Capture the cell that displays the provided text and extract its [x, y] central coordinate. 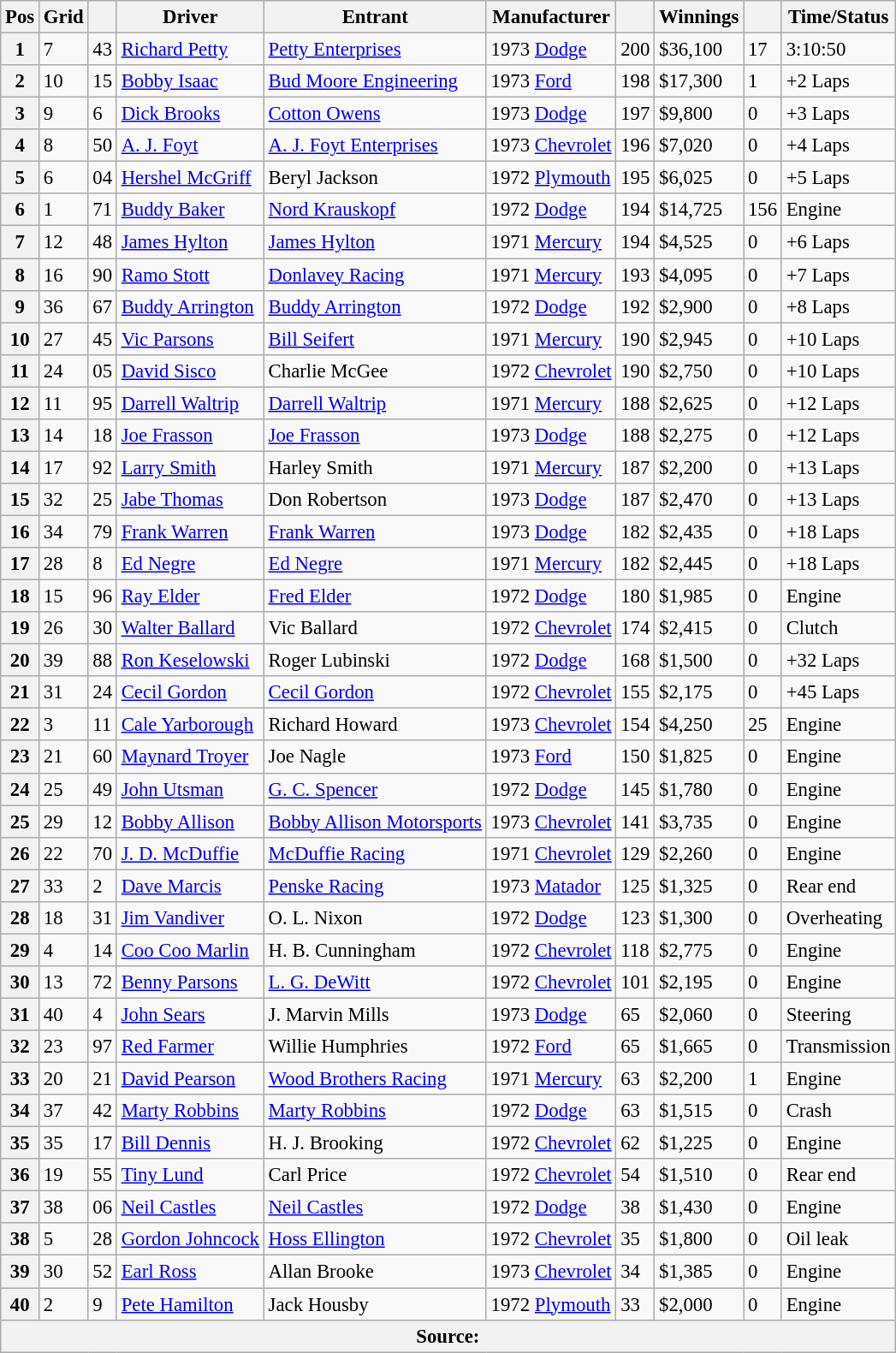
+2 Laps [839, 81]
A. J. Foyt [190, 145]
Bobby Allison Motorsports [375, 822]
156 [763, 210]
Coo Coo Marlin [190, 950]
J. Marvin Mills [375, 1014]
05 [103, 371]
43 [103, 50]
David Pearson [190, 1079]
Vic Parsons [190, 339]
$14,725 [699, 210]
118 [635, 950]
Pete Hamilton [190, 1304]
155 [635, 692]
196 [635, 145]
3:10:50 [839, 50]
195 [635, 178]
45 [103, 339]
150 [635, 757]
$7,020 [699, 145]
$2,625 [699, 403]
$2,775 [699, 950]
125 [635, 886]
$6,025 [699, 178]
$2,470 [699, 500]
Bobby Isaac [190, 81]
Gordon Johncock [190, 1240]
$3,735 [699, 822]
Oil leak [839, 1240]
54 [635, 1175]
Allan Brooke [375, 1272]
Bill Dennis [190, 1143]
42 [103, 1111]
Cotton Owens [375, 114]
60 [103, 757]
Manufacturer [551, 17]
$1,500 [699, 661]
$1,800 [699, 1240]
1971 Chevrolet [551, 853]
Jabe Thomas [190, 500]
$4,250 [699, 725]
Vic Ballard [375, 628]
Grid [63, 17]
50 [103, 145]
$36,100 [699, 50]
$2,435 [699, 531]
72 [103, 982]
Hoss Ellington [375, 1240]
06 [103, 1208]
McDuffie Racing [375, 853]
L. G. DeWitt [375, 982]
+4 Laps [839, 145]
+8 Laps [839, 306]
$1,985 [699, 596]
Earl Ross [190, 1272]
Richard Howard [375, 725]
Bill Seifert [375, 339]
Time/Status [839, 17]
145 [635, 789]
62 [635, 1143]
174 [635, 628]
Ron Keselowski [190, 661]
+32 Laps [839, 661]
Red Farmer [190, 1047]
Nord Krauskopf [375, 210]
141 [635, 822]
Bud Moore Engineering [375, 81]
$1,665 [699, 1047]
1972 Ford [551, 1047]
129 [635, 853]
Ramo Stott [190, 275]
$9,800 [699, 114]
48 [103, 242]
Buddy Baker [190, 210]
$1,225 [699, 1143]
$1,300 [699, 918]
+7 Laps [839, 275]
Willie Humphries [375, 1047]
Carl Price [375, 1175]
Maynard Troyer [190, 757]
Jack Housby [375, 1304]
+6 Laps [839, 242]
Clutch [839, 628]
$2,415 [699, 628]
Richard Petty [190, 50]
Dick Brooks [190, 114]
04 [103, 178]
$4,525 [699, 242]
Hershel McGriff [190, 178]
Ray Elder [190, 596]
$2,060 [699, 1014]
198 [635, 81]
J. D. McDuffie [190, 853]
180 [635, 596]
+45 Laps [839, 692]
John Sears [190, 1014]
$1,780 [699, 789]
Beryl Jackson [375, 178]
$1,515 [699, 1111]
$1,385 [699, 1272]
55 [103, 1175]
197 [635, 114]
$2,195 [699, 982]
$2,175 [699, 692]
Don Robertson [375, 500]
Wood Brothers Racing [375, 1079]
Pos [21, 17]
1973 Matador [551, 886]
Cale Yarborough [190, 725]
Larry Smith [190, 467]
Winnings [699, 17]
Charlie McGee [375, 371]
H. B. Cunningham [375, 950]
G. C. Spencer [375, 789]
$2,275 [699, 436]
96 [103, 596]
49 [103, 789]
79 [103, 531]
Source: [448, 1336]
88 [103, 661]
Bobby Allison [190, 822]
$2,900 [699, 306]
A. J. Foyt Enterprises [375, 145]
193 [635, 275]
John Utsman [190, 789]
90 [103, 275]
O. L. Nixon [375, 918]
$2,750 [699, 371]
Driver [190, 17]
$1,430 [699, 1208]
Crash [839, 1111]
David Sisco [190, 371]
Entrant [375, 17]
200 [635, 50]
101 [635, 982]
$4,095 [699, 275]
+3 Laps [839, 114]
Roger Lubinski [375, 661]
Petty Enterprises [375, 50]
$2,945 [699, 339]
Steering [839, 1014]
+5 Laps [839, 178]
Penske Racing [375, 886]
Jim Vandiver [190, 918]
70 [103, 853]
$2,445 [699, 564]
Walter Ballard [190, 628]
Overheating [839, 918]
$2,000 [699, 1304]
$17,300 [699, 81]
H. J. Brooking [375, 1143]
168 [635, 661]
Dave Marcis [190, 886]
$1,325 [699, 886]
Donlavey Racing [375, 275]
Harley Smith [375, 467]
67 [103, 306]
95 [103, 403]
$2,260 [699, 853]
71 [103, 210]
Joe Nagle [375, 757]
192 [635, 306]
97 [103, 1047]
92 [103, 467]
154 [635, 725]
Fred Elder [375, 596]
123 [635, 918]
Transmission [839, 1047]
$1,510 [699, 1175]
$1,825 [699, 757]
52 [103, 1272]
Benny Parsons [190, 982]
Tiny Lund [190, 1175]
